Locate the cell with the specified text and output its [x, y] center coordinate. 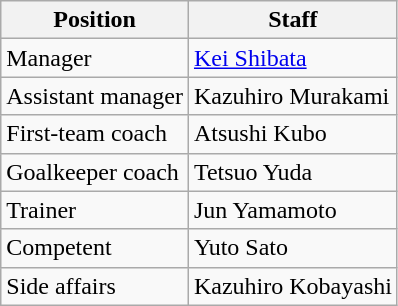
Jun Yamamoto [292, 210]
Atsushi Kubo [292, 134]
Assistant manager [95, 96]
Kazuhiro Kobayashi [292, 286]
Tetsuo Yuda [292, 172]
Trainer [95, 210]
Staff [292, 20]
Kei Shibata [292, 58]
Manager [95, 58]
Competent [95, 248]
Side affairs [95, 286]
First-team coach [95, 134]
Position [95, 20]
Goalkeeper coach [95, 172]
Yuto Sato [292, 248]
Kazuhiro Murakami [292, 96]
